Find where the given text appears and provide that cell's center as [X, Y] coordinate. 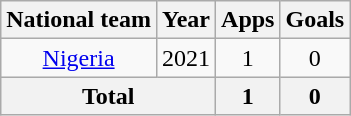
National team [79, 20]
Nigeria [79, 58]
2021 [186, 58]
Goals [315, 20]
Total [108, 96]
Apps [248, 20]
Year [186, 20]
